Pinpoint the cell where the given text exists, returning its [x, y] midpoint coordinate. 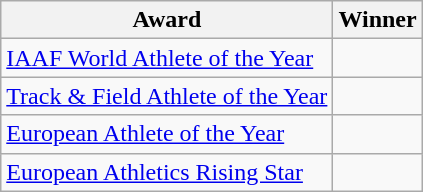
Award [167, 20]
European Athlete of the Year [167, 134]
IAAF World Athlete of the Year [167, 58]
Track & Field Athlete of the Year [167, 96]
Winner [378, 20]
European Athletics Rising Star [167, 172]
